Locate the cell with the specified text and output its (X, Y) center coordinate. 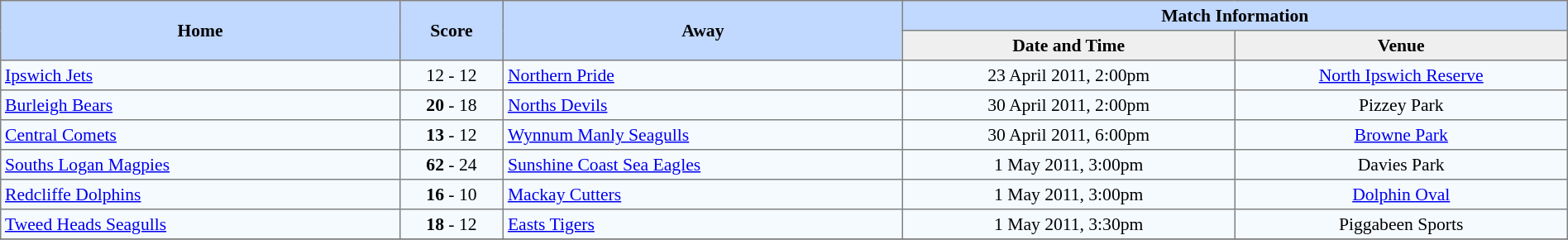
Home (200, 31)
Mackay Cutters (703, 194)
1 May 2011, 3:30pm (1068, 224)
Davies Park (1401, 165)
Browne Park (1401, 135)
12 - 12 (452, 75)
Easts Tigers (703, 224)
Central Comets (200, 135)
23 April 2011, 2:00pm (1068, 75)
13 - 12 (452, 135)
Venue (1401, 46)
Northern Pride (703, 75)
Ipswich Jets (200, 75)
16 - 10 (452, 194)
Sunshine Coast Sea Eagles (703, 165)
Souths Logan Magpies (200, 165)
Norths Devils (703, 105)
Piggabeen Sports (1401, 224)
62 - 24 (452, 165)
Match Information (1235, 16)
Wynnum Manly Seagulls (703, 135)
Pizzey Park (1401, 105)
Date and Time (1068, 46)
Score (452, 31)
30 April 2011, 2:00pm (1068, 105)
North Ipswich Reserve (1401, 75)
Away (703, 31)
Burleigh Bears (200, 105)
Dolphin Oval (1401, 194)
Tweed Heads Seagulls (200, 224)
Redcliffe Dolphins (200, 194)
18 - 12 (452, 224)
20 - 18 (452, 105)
30 April 2011, 6:00pm (1068, 135)
